Search for the cell housing the specified text and yield its (x, y) center coordinate. 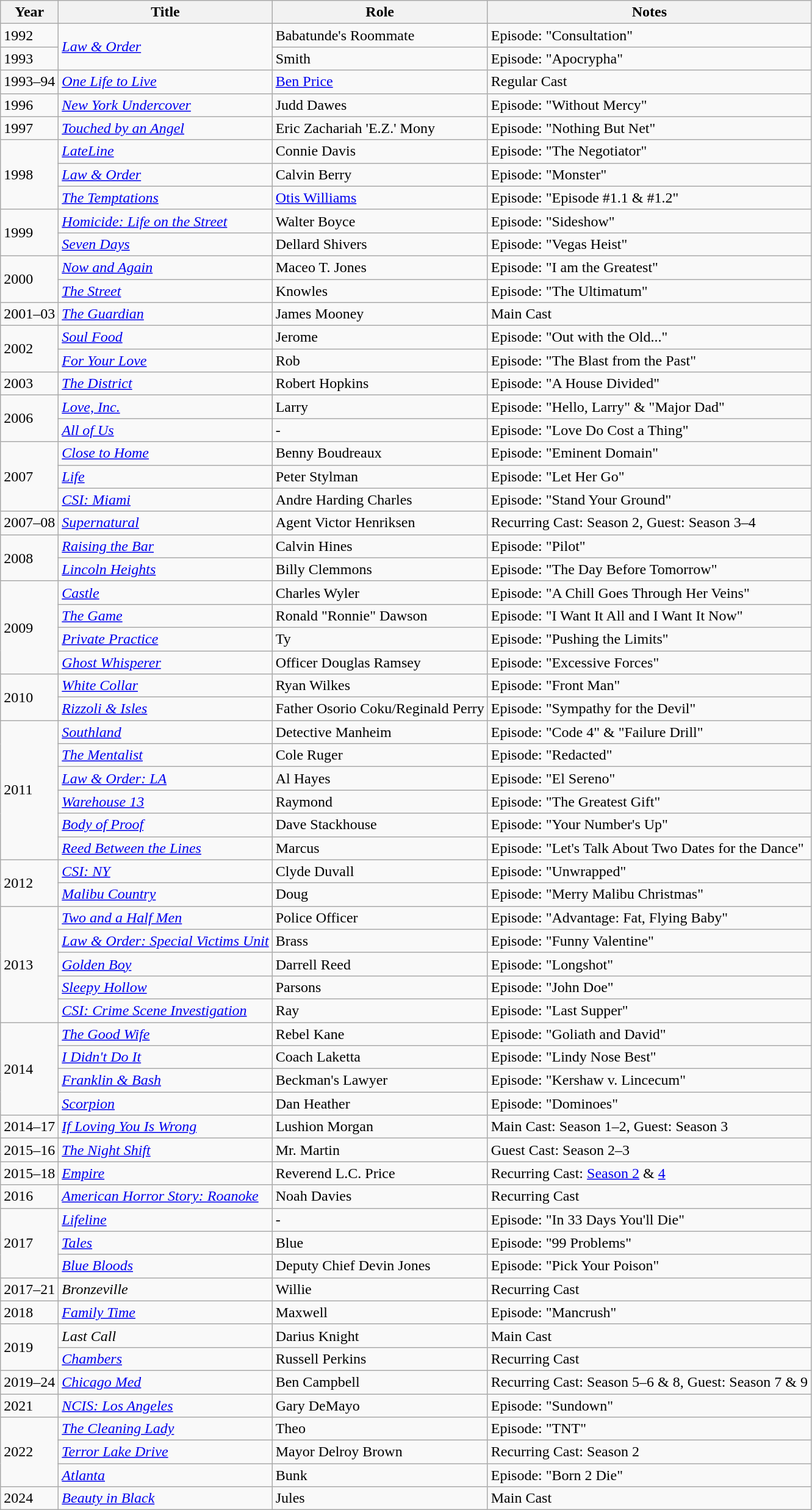
Episode: "Sympathy for the Devil" (649, 709)
2012 (29, 883)
Private Practice (165, 639)
Empire (165, 1173)
If Loving You Is Wrong (165, 1127)
2003 (29, 384)
Eric Zachariah 'E.Z.' Mony (379, 128)
American Horror Story: Roanoke (165, 1196)
2013 (29, 964)
Seven Days (165, 244)
Episode: "Goliath and David" (649, 1034)
Episode: "Lindy Nose Best" (649, 1057)
Last Call (165, 1336)
2007 (29, 476)
LateLine (165, 151)
Terror Lake Drive (165, 1452)
Supernatural (165, 523)
Ty (379, 639)
Notes (649, 12)
Smith (379, 59)
Episode: "Born 2 Die" (649, 1475)
Guest Cast: Season 2–3 (649, 1150)
Peter Stylman (379, 476)
Episode: "Pilot" (649, 546)
Calvin Hines (379, 546)
Episode: "Pushing the Limits" (649, 639)
Dellard Shivers (379, 244)
Episode: "Love Do Cost a Thing" (649, 430)
Al Hayes (379, 778)
Title (165, 12)
Lushion Morgan (379, 1127)
Parsons (379, 987)
Family Time (165, 1312)
Blue Bloods (165, 1266)
Otis Williams (379, 198)
The Mentalist (165, 755)
Reed Between the Lines (165, 848)
Ghost Whisperer (165, 662)
Recurring Cast: Season 5–6 & 8, Guest: Season 7 & 9 (649, 1382)
Clyde Duvall (379, 871)
Rob (379, 361)
Episode: "Sundown" (649, 1405)
New York Undercover (165, 105)
Law & Order: LA (165, 778)
Jerome (379, 337)
Father Osorio Coku/Reginald Perry (379, 709)
Episode: "Funny Valentine" (649, 941)
Episode: "John Doe" (649, 987)
Knowles (379, 291)
Recurring Cast: Season 2, Guest: Season 3–4 (649, 523)
2014 (29, 1069)
2009 (29, 627)
Episode: "Merry Malibu Christmas" (649, 894)
1996 (29, 105)
Beauty in Black (165, 1498)
1998 (29, 174)
Golden Boy (165, 964)
Lifeline (165, 1220)
Ray (379, 1010)
Touched by an Angel (165, 128)
1993–94 (29, 82)
Episode: "Longshot" (649, 964)
Tales (165, 1243)
Episode: "Redacted" (649, 755)
Episode: "Excessive Forces" (649, 662)
Two and a Half Men (165, 918)
Episode: "TNT" (649, 1429)
Agent Victor Henriksen (379, 523)
Episode: "Monster" (649, 174)
Episode: "The Negotiator" (649, 151)
Robert Hopkins (379, 384)
Walter Boyce (379, 221)
Doug (379, 894)
Episode: "Unwrapped" (649, 871)
Theo (379, 1429)
2011 (29, 790)
Episode: "Pick Your Poison" (649, 1266)
Episode: "Your Number's Up" (649, 825)
Episode: "Let's Talk About Two Dates for the Dance" (649, 848)
2010 (29, 697)
Darrell Reed (379, 964)
CSI: NY (165, 871)
Homicide: Life on the Street (165, 221)
Maceo T. Jones (379, 267)
The Cleaning Lady (165, 1429)
Now and Again (165, 267)
Detective Manheim (379, 732)
NCIS: Los Angeles (165, 1405)
Bunk (379, 1475)
Marcus (379, 848)
Deputy Chief Devin Jones (379, 1266)
Episode: "The Ultimatum" (649, 291)
2008 (29, 558)
Episode: "Advantage: Fat, Flying Baby" (649, 918)
1999 (29, 232)
Rebel Kane (379, 1034)
Ben Campbell (379, 1382)
James Mooney (379, 314)
Episode: "The Greatest Gift" (649, 802)
The Good Wife (165, 1034)
Dave Stackhouse (379, 825)
Maxwell (379, 1312)
Sleepy Hollow (165, 987)
Chicago Med (165, 1382)
Cole Ruger (379, 755)
The Game (165, 616)
Episode: "I Want It All and I Want It Now" (649, 616)
Willie (379, 1289)
2000 (29, 279)
Law & Order: Special Victims Unit (165, 941)
2007–08 (29, 523)
Larry (379, 407)
Episode: "Vegas Heist" (649, 244)
Atlanta (165, 1475)
Soul Food (165, 337)
Episode: "Nothing But Net" (649, 128)
Scorpion (165, 1104)
Recurring Cast: Season 2 & 4 (649, 1173)
Rizzoli & Isles (165, 709)
Calvin Berry (379, 174)
Lincoln Heights (165, 569)
Bronzeville (165, 1289)
Episode: "Mancrush" (649, 1312)
Life (165, 476)
Episode: "The Day Before Tomorrow" (649, 569)
Noah Davies (379, 1196)
Episode: "Last Supper" (649, 1010)
Warehouse 13 (165, 802)
The District (165, 384)
Raymond (379, 802)
The Night Shift (165, 1150)
The Street (165, 291)
Brass (379, 941)
Beckman's Lawyer (379, 1080)
Episode: "Let Her Go" (649, 476)
The Guardian (165, 314)
Episode: "A House Divided" (649, 384)
Episode: "Eminent Domain" (649, 453)
Love, Inc. (165, 407)
One Life to Live (165, 82)
I Didn't Do It (165, 1057)
2024 (29, 1498)
Mayor Delroy Brown (379, 1452)
Jules (379, 1498)
Castle (165, 592)
Episode: "Dominoes" (649, 1104)
Close to Home (165, 453)
Episode: "Episode #1.1 & #1.2" (649, 198)
Body of Proof (165, 825)
Episode: "99 Problems" (649, 1243)
1993 (29, 59)
2019–24 (29, 1382)
1997 (29, 128)
Episode: "Front Man" (649, 686)
2017 (29, 1243)
Russell Perkins (379, 1359)
CSI: Miami (165, 500)
Darius Knight (379, 1336)
Episode: "El Sereno" (649, 778)
Raising the Bar (165, 546)
Judd Dawes (379, 105)
2022 (29, 1452)
2001–03 (29, 314)
2006 (29, 419)
Role (379, 12)
2016 (29, 1196)
2015–16 (29, 1150)
All of Us (165, 430)
Episode: "Consultation" (649, 35)
Episode: "Sideshow" (649, 221)
Malibu Country (165, 894)
Ben Price (379, 82)
Connie Davis (379, 151)
1992 (29, 35)
2002 (29, 349)
Episode: "Out with the Old..." (649, 337)
2018 (29, 1312)
Mr. Martin (379, 1150)
Episode: "Without Mercy" (649, 105)
Episode: "In 33 Days You'll Die" (649, 1220)
2017–21 (29, 1289)
Episode: "Code 4" & "Failure Drill" (649, 732)
Coach Laketta (379, 1057)
Regular Cast (649, 82)
Ryan Wilkes (379, 686)
Babatunde's Roommate (379, 35)
2021 (29, 1405)
Billy Clemmons (379, 569)
Reverend L.C. Price (379, 1173)
Dan Heather (379, 1104)
Episode: "I am the Greatest" (649, 267)
Andre Harding Charles (379, 500)
Main Cast: Season 1–2, Guest: Season 3 (649, 1127)
Episode: "Apocrypha" (649, 59)
Charles Wyler (379, 592)
Episode: "Kershaw v. Lincecum" (649, 1080)
Episode: "The Blast from the Past" (649, 361)
Benny Boudreaux (379, 453)
Police Officer (379, 918)
Franklin & Bash (165, 1080)
Chambers (165, 1359)
White Collar (165, 686)
Southland (165, 732)
CSI: Crime Scene Investigation (165, 1010)
Officer Douglas Ramsey (379, 662)
For Your Love (165, 361)
2014–17 (29, 1127)
Blue (379, 1243)
Episode: "Hello, Larry" & "Major Dad" (649, 407)
Year (29, 12)
2015–18 (29, 1173)
Gary DeMayo (379, 1405)
Ronald "Ronnie" Dawson (379, 616)
2019 (29, 1347)
Recurring Cast: Season 2 (649, 1452)
Episode: "A Chill Goes Through Her Veins" (649, 592)
The Temptations (165, 198)
Episode: "Stand Your Ground" (649, 500)
